Locate the cell with the specified text and output its [X, Y] center coordinate. 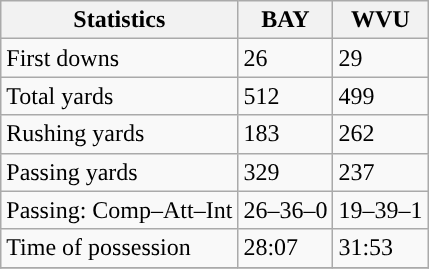
Time of possession [120, 248]
237 [380, 172]
512 [286, 96]
26–36–0 [286, 210]
29 [380, 58]
262 [380, 134]
BAY [286, 20]
19–39–1 [380, 210]
499 [380, 96]
WVU [380, 20]
329 [286, 172]
Rushing yards [120, 134]
First downs [120, 58]
Passing: Comp–Att–Int [120, 210]
Passing yards [120, 172]
28:07 [286, 248]
Total yards [120, 96]
31:53 [380, 248]
Statistics [120, 20]
26 [286, 58]
183 [286, 134]
